Find where the given text appears and provide that cell's center as (X, Y) coordinate. 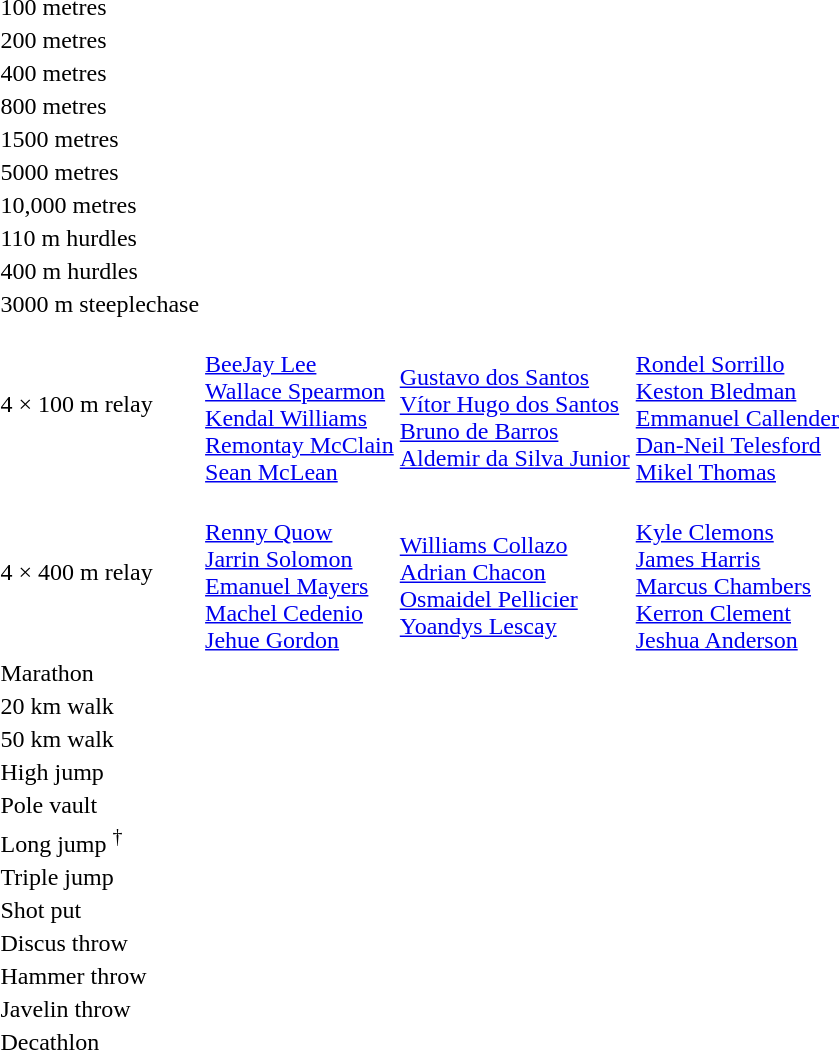
Gustavo dos Santos Vítor Hugo dos Santos Bruno de Barros Aldemir da Silva Junior (514, 404)
Renny Quow Jarrin Solomon Emanuel Mayers Machel Cedenio Jehue Gordon (300, 572)
BeeJay Lee Wallace Spearmon Kendal Williams Remontay McClain Sean McLean (300, 404)
Williams CollazoAdrian ChaconOsmaidel PellicierYoandys Lescay (514, 572)
